Locate the cell with the specified text and output its (x, y) center coordinate. 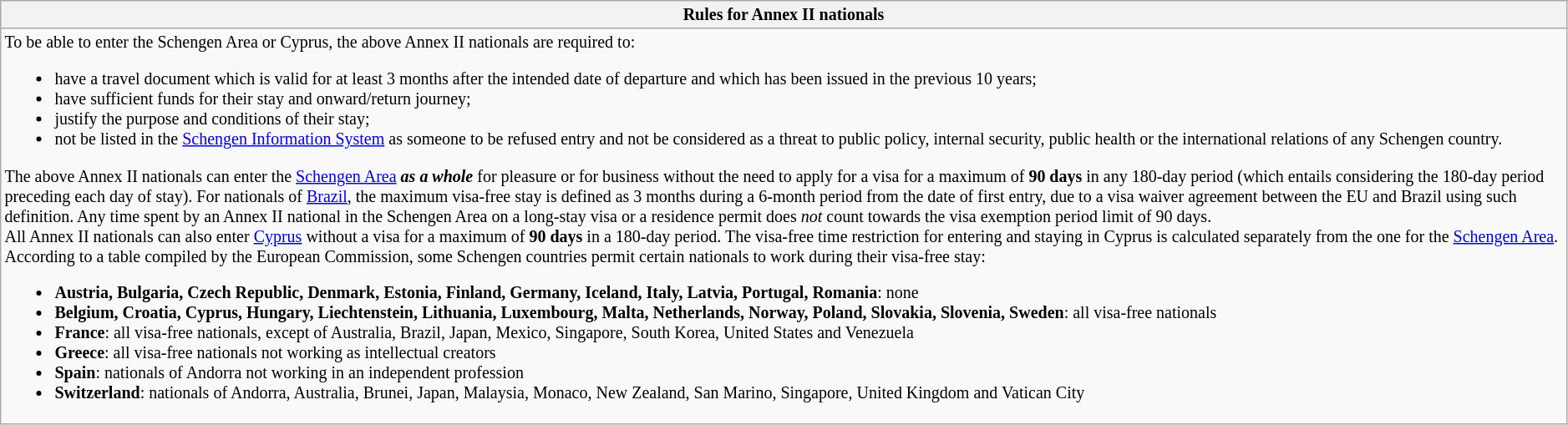
Rules for Annex II nationals (784, 15)
